Identify which cell holds the provided text, then report its [x, y] central coordinate. 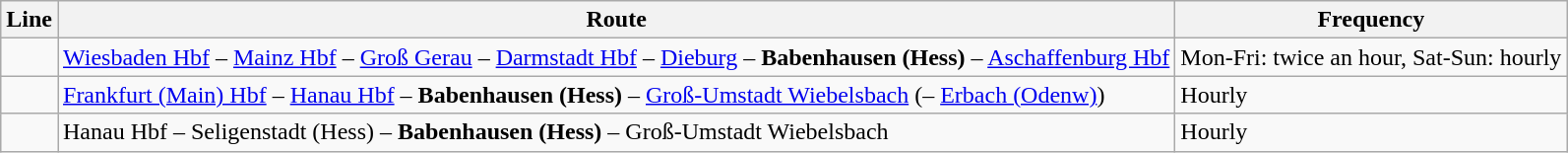
Frequency [1371, 20]
Hanau Hbf – Seligenstadt (Hess) – Babenhausen (Hess) – Groß-Umstadt Wiebelsbach [616, 132]
Wiesbaden Hbf – Mainz Hbf – Groß Gerau – Darmstadt Hbf – Dieburg – Babenhausen (Hess) – Aschaffenburg Hbf [616, 57]
Frankfurt (Main) Hbf – Hanau Hbf – Babenhausen (Hess) – Groß-Umstadt Wiebelsbach (– Erbach (Odenw)) [616, 95]
Mon-Fri: twice an hour, Sat-Sun: hourly [1371, 57]
Line [30, 20]
Route [616, 20]
